Output the [X, Y] coordinate of the center of the cell containing the given text.  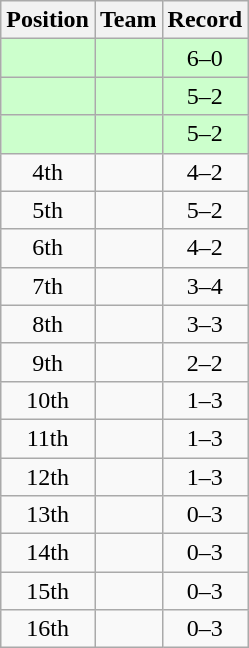
15th [48, 591]
5th [48, 210]
3–3 [205, 324]
8th [48, 324]
4th [48, 172]
7th [48, 286]
16th [48, 629]
Record [205, 20]
9th [48, 362]
6–0 [205, 58]
14th [48, 553]
13th [48, 515]
Team [128, 20]
10th [48, 400]
3–4 [205, 286]
11th [48, 438]
Position [48, 20]
6th [48, 248]
12th [48, 477]
2–2 [205, 362]
